Search for the cell housing the specified text and yield its [X, Y] center coordinate. 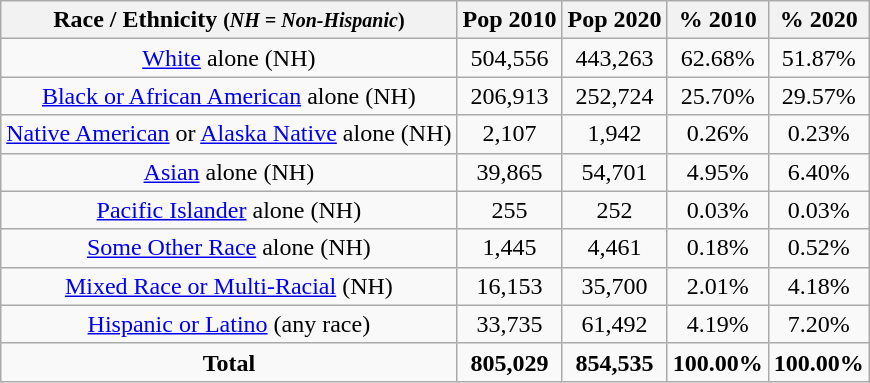
206,913 [510, 96]
1,942 [614, 134]
Mixed Race or Multi-Racial (NH) [229, 286]
54,701 [614, 172]
252,724 [614, 96]
504,556 [510, 58]
0.23% [818, 134]
0.18% [718, 248]
% 2020 [818, 20]
0.52% [818, 248]
Hispanic or Latino (any race) [229, 324]
805,029 [510, 362]
1,445 [510, 248]
25.70% [718, 96]
35,700 [614, 286]
252 [614, 210]
33,735 [510, 324]
2,107 [510, 134]
255 [510, 210]
4.18% [818, 286]
Black or African American alone (NH) [229, 96]
4,461 [614, 248]
Pop 2010 [510, 20]
Race / Ethnicity (NH = Non-Hispanic) [229, 20]
2.01% [718, 286]
% 2010 [718, 20]
Asian alone (NH) [229, 172]
854,535 [614, 362]
4.19% [718, 324]
Some Other Race alone (NH) [229, 248]
Pacific Islander alone (NH) [229, 210]
62.68% [718, 58]
443,263 [614, 58]
White alone (NH) [229, 58]
7.20% [818, 324]
6.40% [818, 172]
0.26% [718, 134]
4.95% [718, 172]
39,865 [510, 172]
51.87% [818, 58]
29.57% [818, 96]
Total [229, 362]
16,153 [510, 286]
61,492 [614, 324]
Native American or Alaska Native alone (NH) [229, 134]
Pop 2020 [614, 20]
